Detect which cell encompasses the target text, then output its (x, y) center coordinate. 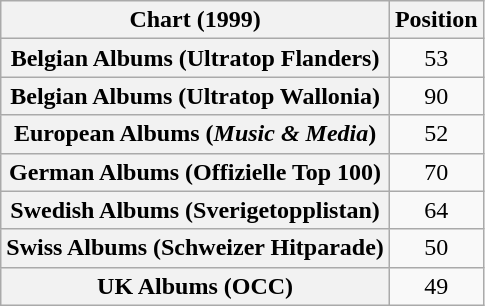
UK Albums (OCC) (196, 286)
52 (436, 134)
European Albums (Music & Media) (196, 134)
German Albums (Offizielle Top 100) (196, 172)
Swedish Albums (Sverigetopplistan) (196, 210)
70 (436, 172)
Swiss Albums (Schweizer Hitparade) (196, 248)
Belgian Albums (Ultratop Wallonia) (196, 96)
49 (436, 286)
Belgian Albums (Ultratop Flanders) (196, 58)
Position (436, 20)
64 (436, 210)
Chart (1999) (196, 20)
53 (436, 58)
50 (436, 248)
90 (436, 96)
